Search for the cell housing the specified text and yield its [X, Y] center coordinate. 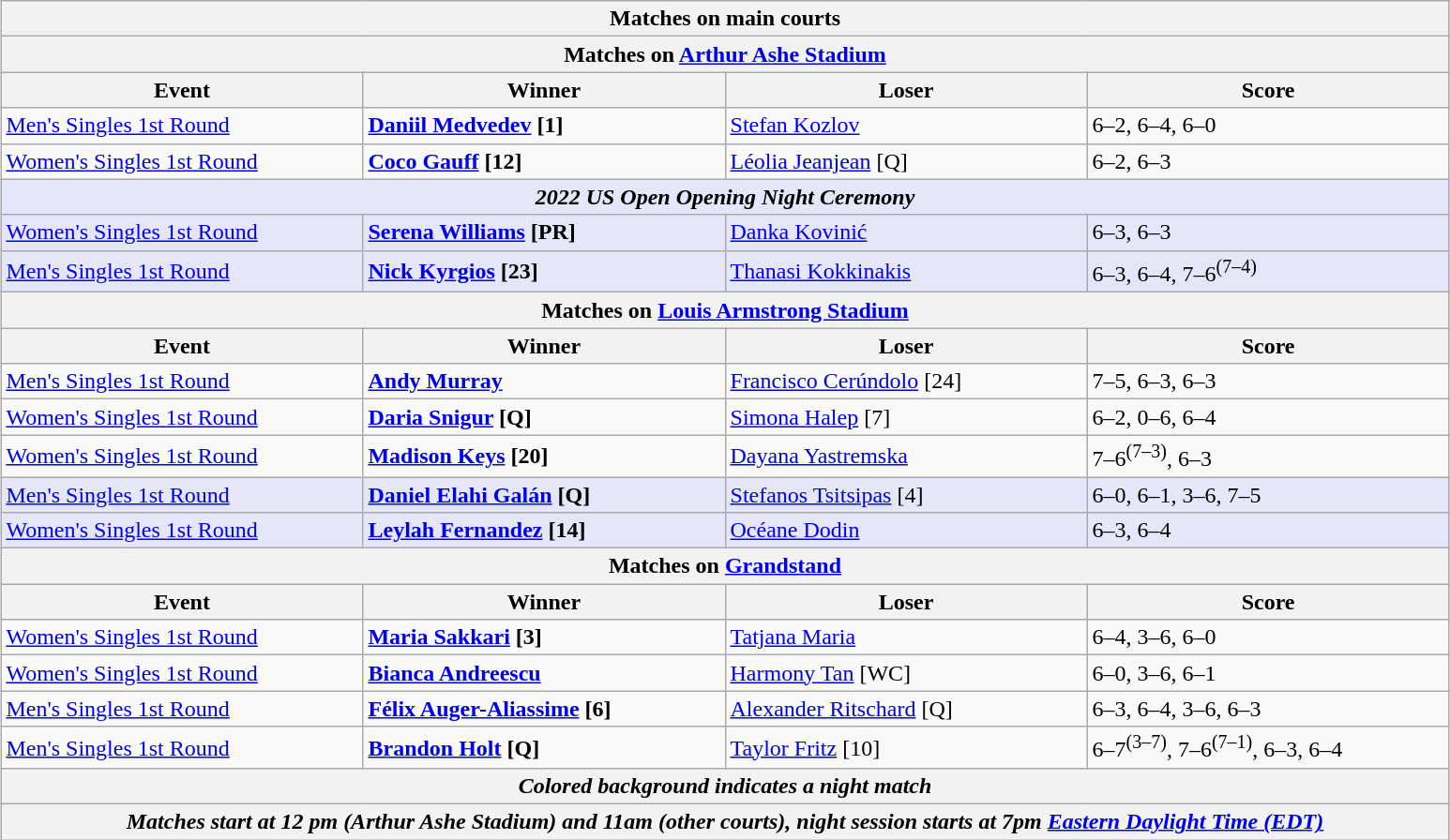
Stefanos Tsitsipas [4] [906, 495]
Océane Dodin [906, 531]
6–3, 6–4, 3–6, 6–3 [1268, 709]
Nick Kyrgios [23] [544, 272]
Félix Auger-Aliassime [6] [544, 709]
Matches on Arthur Ashe Stadium [725, 54]
Tatjana Maria [906, 637]
Francisco Cerúndolo [24] [906, 382]
Harmony Tan [WC] [906, 673]
Coco Gauff [12] [544, 161]
Thanasi Kokkinakis [906, 272]
Alexander Ritschard [Q] [906, 709]
Léolia Jeanjean [Q] [906, 161]
Matches on main courts [725, 19]
6–2, 0–6, 6–4 [1268, 417]
Taylor Fritz [10] [906, 748]
Madison Keys [20] [544, 456]
Danka Kovinić [906, 232]
Simona Halep [7] [906, 417]
6–3, 6–3 [1268, 232]
6–2, 6–4, 6–0 [1268, 126]
Leylah Fernandez [14] [544, 531]
Maria Sakkari [3] [544, 637]
Daria Snigur [Q] [544, 417]
7–6(7–3), 6–3 [1268, 456]
6–0, 3–6, 6–1 [1268, 673]
6–2, 6–3 [1268, 161]
Andy Murray [544, 382]
Serena Williams [PR] [544, 232]
6–3, 6–4 [1268, 531]
6–7(3–7), 7–6(7–1), 6–3, 6–4 [1268, 748]
Matches on Louis Armstrong Stadium [725, 310]
Colored background indicates a night match [725, 787]
6–4, 3–6, 6–0 [1268, 637]
2022 US Open Opening Night Ceremony [725, 197]
6–0, 6–1, 3–6, 7–5 [1268, 495]
6–3, 6–4, 7–6(7–4) [1268, 272]
7–5, 6–3, 6–3 [1268, 382]
Bianca Andreescu [544, 673]
Daniil Medvedev [1] [544, 126]
Matches on Grandstand [725, 566]
Dayana Yastremska [906, 456]
Daniel Elahi Galán [Q] [544, 495]
Brandon Holt [Q] [544, 748]
Matches start at 12 pm (Arthur Ashe Stadium) and 11am (other courts), night session starts at 7pm Eastern Daylight Time (EDT) [725, 822]
Stefan Kozlov [906, 126]
